Extract the [x, y] coordinate from the center of the cell holding the provided text.  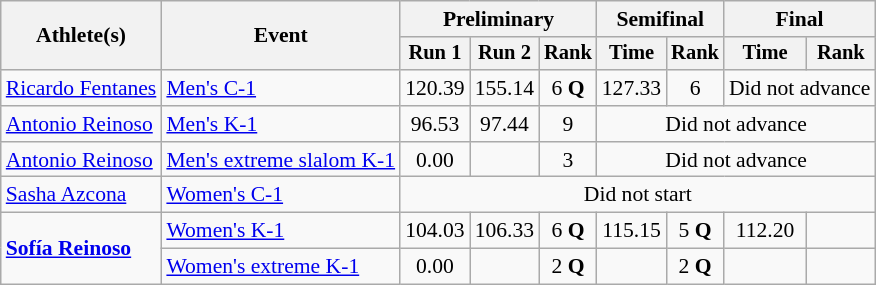
Men's C-1 [280, 88]
Semifinal [660, 19]
6 [695, 88]
Men's extreme slalom K-1 [280, 160]
Final [800, 19]
5 Q [695, 231]
96.53 [434, 124]
Sasha Azcona [82, 195]
120.39 [434, 88]
Women's K-1 [280, 231]
3 [568, 160]
Run 2 [504, 54]
97.44 [504, 124]
Athlete(s) [82, 36]
112.20 [765, 231]
Men's K-1 [280, 124]
Run 1 [434, 54]
Women's extreme K-1 [280, 267]
Did not start [638, 195]
106.33 [504, 231]
9 [568, 124]
Women's C-1 [280, 195]
Sofía Reinoso [82, 248]
155.14 [504, 88]
Preliminary [498, 19]
127.33 [632, 88]
115.15 [632, 231]
Event [280, 36]
104.03 [434, 231]
Ricardo Fentanes [82, 88]
